Output the (X, Y) coordinate of the center of the cell containing the given text.  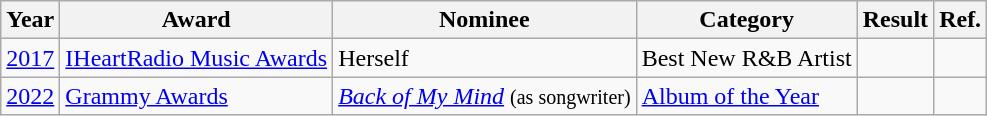
2017 (30, 58)
Best New R&B Artist (746, 58)
2022 (30, 96)
Ref. (960, 20)
Nominee (484, 20)
Year (30, 20)
Award (196, 20)
Category (746, 20)
Back of My Mind (as songwriter) (484, 96)
Grammy Awards (196, 96)
Result (895, 20)
Herself (484, 58)
IHeartRadio Music Awards (196, 58)
Album of the Year (746, 96)
